Determine the [x, y] coordinate at the center of the cell enclosing the given text.  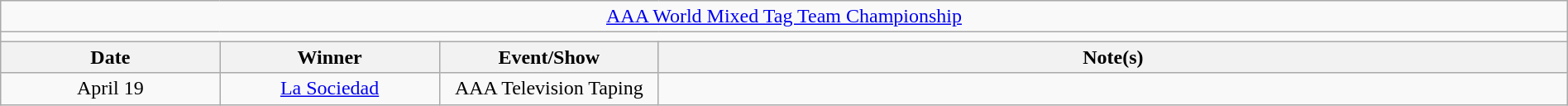
Winner [329, 57]
Event/Show [549, 57]
La Sociedad [329, 89]
AAA World Mixed Tag Team Championship [784, 17]
April 19 [111, 89]
Date [111, 57]
AAA Television Taping [549, 89]
Note(s) [1113, 57]
